Return [x, y] of the center of cell containing provided text 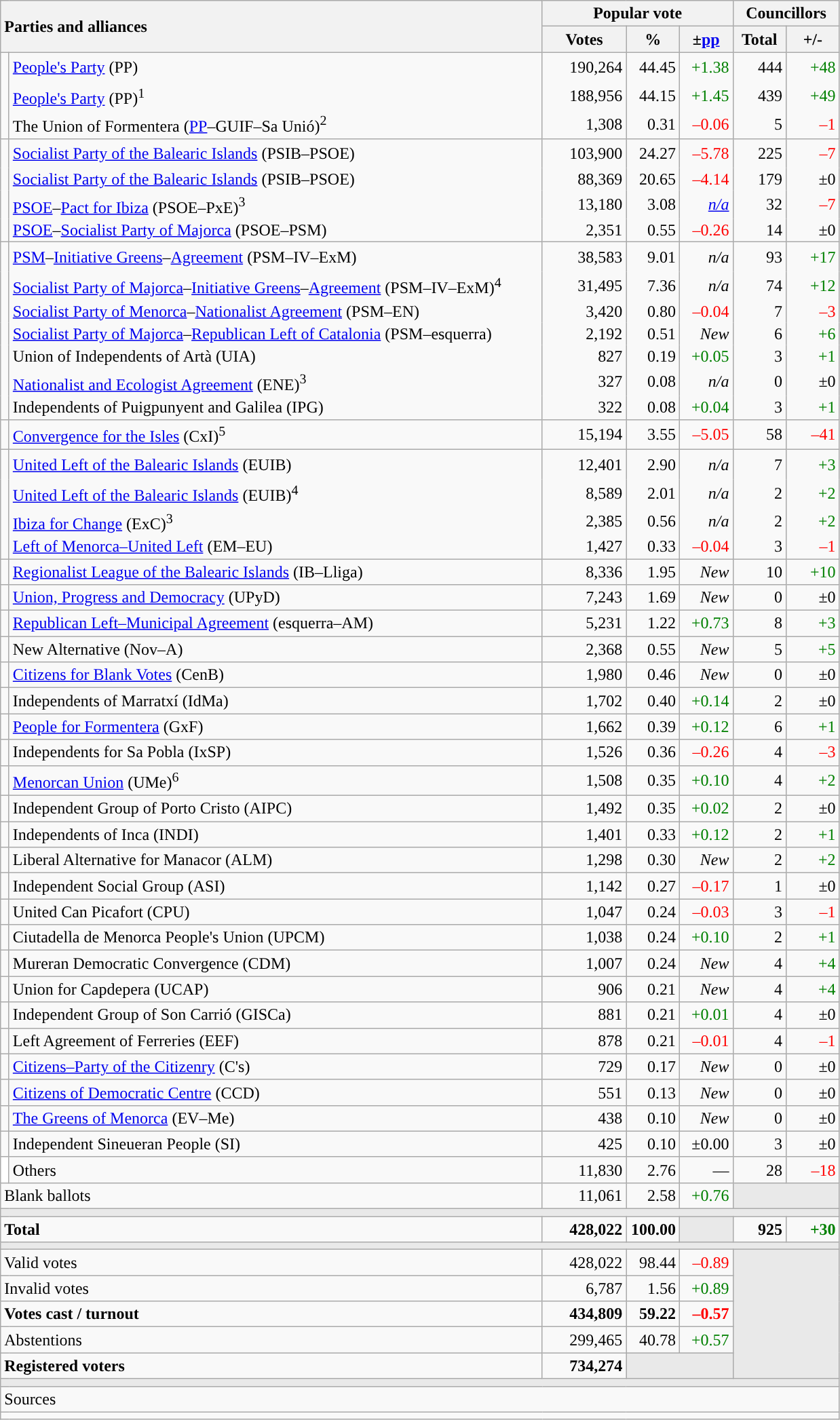
1,702 [584, 701]
PSOE–Socialist Party of Majorca (PSOE–PSM) [275, 230]
Independents of Puigpunyent and Galilea (IPG) [275, 408]
PSOE–Pact for Ibiza (PSOE–PxE)3 [275, 205]
1,662 [584, 727]
3,420 [584, 311]
— [706, 1170]
103,900 [584, 153]
Left Agreement of Ferreries (EEF) [275, 1041]
+0.04 [706, 408]
179 [760, 179]
Citizens–Party of the Citizenry (C's) [275, 1067]
1.22 [653, 623]
+0.89 [706, 1288]
Ibiza for Change (ExC)3 [275, 522]
Votes [584, 39]
0.40 [653, 701]
0.56 [653, 522]
Convergence for the Isles (CxI)5 [275, 434]
12,401 [584, 464]
0.31 [653, 124]
2,351 [584, 230]
Councillors [786, 14]
–4.14 [706, 179]
438 [584, 1118]
Union for Capdepera (UCAP) [275, 989]
98.44 [653, 1263]
People's Party (PP)1 [275, 96]
Socialist Party of Majorca–Republican Left of Catalonia (PSM–esquerra) [275, 334]
% [653, 39]
+12 [813, 286]
Union of Independents of Artà (UIA) [275, 357]
11,061 [584, 1195]
2.90 [653, 464]
Independents of Marratxí (IdMa) [275, 701]
827 [584, 357]
+48 [813, 66]
+17 [813, 256]
+0.02 [706, 809]
439 [760, 96]
Independent Group of Porto Cristo (AIPC) [275, 809]
Independents of Inca (INDI) [275, 834]
3.55 [653, 434]
United Can Picafort (CPU) [275, 912]
Sources [420, 1399]
8,336 [584, 572]
Independents for Sa Pobla (IxSP) [275, 752]
±pp [706, 39]
Ciutadella de Menorca People's Union (UPCM) [275, 938]
–0.89 [706, 1263]
+1.45 [706, 96]
6,787 [584, 1288]
188,956 [584, 96]
1.95 [653, 572]
+/- [813, 39]
0.51 [653, 334]
74 [760, 286]
–0.17 [706, 886]
9.01 [653, 256]
88,369 [584, 179]
+30 [813, 1229]
Others [275, 1170]
20.65 [653, 179]
1,427 [584, 547]
+0.57 [706, 1340]
0.36 [653, 752]
1,142 [584, 886]
2,368 [584, 649]
1,298 [584, 860]
3.08 [653, 205]
–0.06 [706, 124]
Regionalist League of the Balearic Islands (IB–Lliga) [275, 572]
5,231 [584, 623]
58 [760, 434]
2.01 [653, 493]
1,038 [584, 938]
225 [760, 153]
0.46 [653, 675]
44.45 [653, 66]
8,589 [584, 493]
+0.14 [706, 701]
7,243 [584, 598]
0.13 [653, 1092]
Invalid votes [271, 1288]
878 [584, 1041]
2,192 [584, 334]
13,180 [584, 205]
People for Formentera (GxF) [275, 727]
299,465 [584, 1340]
+0.76 [706, 1195]
+5 [813, 649]
Left of Menorca–United Left (EM–EU) [275, 547]
Popular vote [638, 14]
The Greens of Menorca (EV–Me) [275, 1118]
Citizens of Democratic Centre (CCD) [275, 1092]
People's Party (PP) [275, 66]
+0.01 [706, 1015]
+0.73 [706, 623]
–5.05 [706, 434]
Menorcan Union (UMe)6 [275, 780]
100.00 [653, 1229]
2.76 [653, 1170]
1,526 [584, 752]
1,047 [584, 912]
Blank ballots [271, 1195]
Independent Sineueran People (SI) [275, 1144]
Independent Social Group (ASI) [275, 886]
24.27 [653, 153]
Liberal Alternative for Manacor (ALM) [275, 860]
14 [760, 230]
729 [584, 1067]
434,809 [584, 1314]
10 [760, 572]
0.19 [653, 357]
+10 [813, 572]
38,583 [584, 256]
0.80 [653, 311]
2.58 [653, 1195]
Registered voters [271, 1366]
44.15 [653, 96]
28 [760, 1170]
93 [760, 256]
–18 [813, 1170]
New Alternative (Nov–A) [275, 649]
40.78 [653, 1340]
444 [760, 66]
Socialist Party of Majorca–Initiative Greens–Agreement (PSM–IV–ExM)4 [275, 286]
Votes cast / turnout [271, 1314]
±0.00 [706, 1144]
1.69 [653, 598]
+0.05 [706, 357]
1,308 [584, 124]
1,007 [584, 963]
Parties and alliances [271, 26]
1,980 [584, 675]
Citizens for Blank Votes (CenB) [275, 675]
United Left of the Balearic Islands (EUIB)4 [275, 493]
+49 [813, 96]
+6 [813, 334]
906 [584, 989]
–41 [813, 434]
1.56 [653, 1288]
59.22 [653, 1314]
–0.03 [706, 912]
1,508 [584, 780]
15,194 [584, 434]
0.39 [653, 727]
190,264 [584, 66]
Independent Group of Son Carrió (GISCa) [275, 1015]
0.27 [653, 886]
32 [760, 205]
11,830 [584, 1170]
Abstentions [271, 1340]
Union, Progress and Democracy (UPyD) [275, 598]
31,495 [584, 286]
+1.38 [706, 66]
734,274 [584, 1366]
Mureran Democratic Convergence (CDM) [275, 963]
Nationalist and Ecologist Agreement (ENE)3 [275, 382]
881 [584, 1015]
425 [584, 1144]
0.30 [653, 860]
322 [584, 408]
1 [760, 886]
8 [760, 623]
Republican Left–Municipal Agreement (esquerra–AM) [275, 623]
–0.57 [706, 1314]
PSM–Initiative Greens–Agreement (PSM–IV–ExM) [275, 256]
United Left of the Balearic Islands (EUIB) [275, 464]
551 [584, 1092]
2,385 [584, 522]
327 [584, 382]
925 [760, 1229]
Valid votes [271, 1263]
0.17 [653, 1067]
1,401 [584, 834]
–0.01 [706, 1041]
–5.78 [706, 153]
Socialist Party of Menorca–Nationalist Agreement (PSM–EN) [275, 311]
1,492 [584, 809]
The Union of Formentera (PP–GUIF–Sa Unió)2 [275, 124]
7.36 [653, 286]
